Scan for the cell matching the given text and deliver its [X, Y] coordinate at center. 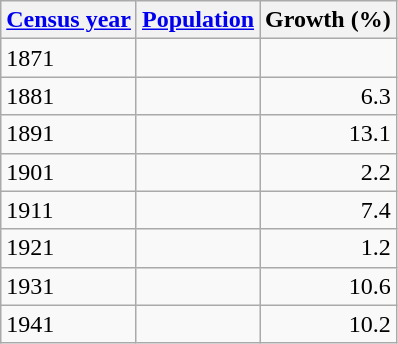
1901 [69, 172]
1941 [69, 324]
1871 [69, 58]
6.3 [328, 96]
Census year [69, 20]
10.2 [328, 324]
2.2 [328, 172]
Growth (%) [328, 20]
1931 [69, 286]
1911 [69, 210]
Population [198, 20]
1.2 [328, 248]
13.1 [328, 134]
7.4 [328, 210]
1921 [69, 248]
10.6 [328, 286]
1881 [69, 96]
1891 [69, 134]
